From the cell containing the given text, extract its center point as (x, y) coordinate. 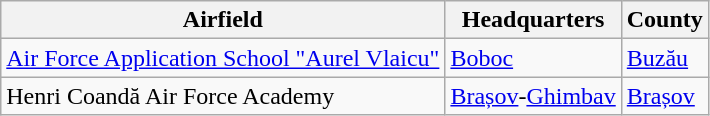
County (664, 20)
Buzău (664, 58)
Brașov (664, 96)
Henri Coandă Air Force Academy (223, 96)
Airfield (223, 20)
Brașov-Ghimbav (533, 96)
Headquarters (533, 20)
Air Force Application School "Aurel Vlaicu" (223, 58)
Boboc (533, 58)
